Output the (x, y) coordinate of the center of the cell containing the given text.  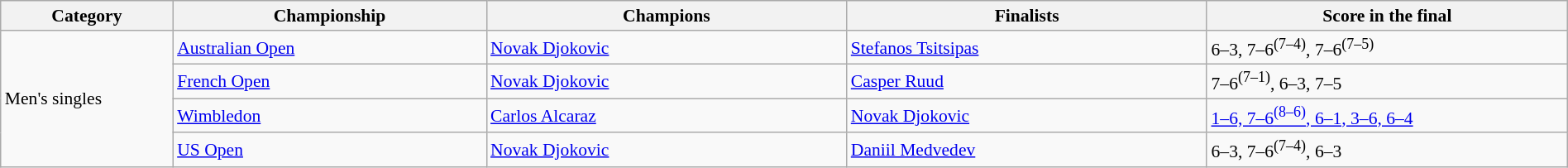
Stefanos Tsitsipas (1027, 48)
Carlos Alcaraz (667, 116)
Score in the final (1387, 16)
Category (87, 16)
1–6, 7–6(8–6), 6–1, 3–6, 6–4 (1387, 116)
US Open (329, 151)
Australian Open (329, 48)
French Open (329, 81)
Finalists (1027, 16)
6–3, 7–6(7–4), 6–3 (1387, 151)
Champions (667, 16)
Wimbledon (329, 116)
Casper Ruud (1027, 81)
Men's singles (87, 99)
6–3, 7–6(7–4), 7–6(7–5) (1387, 48)
7–6(7–1), 6–3, 7–5 (1387, 81)
Daniil Medvedev (1027, 151)
Championship (329, 16)
